Search for the cell housing the specified text and yield its (X, Y) center coordinate. 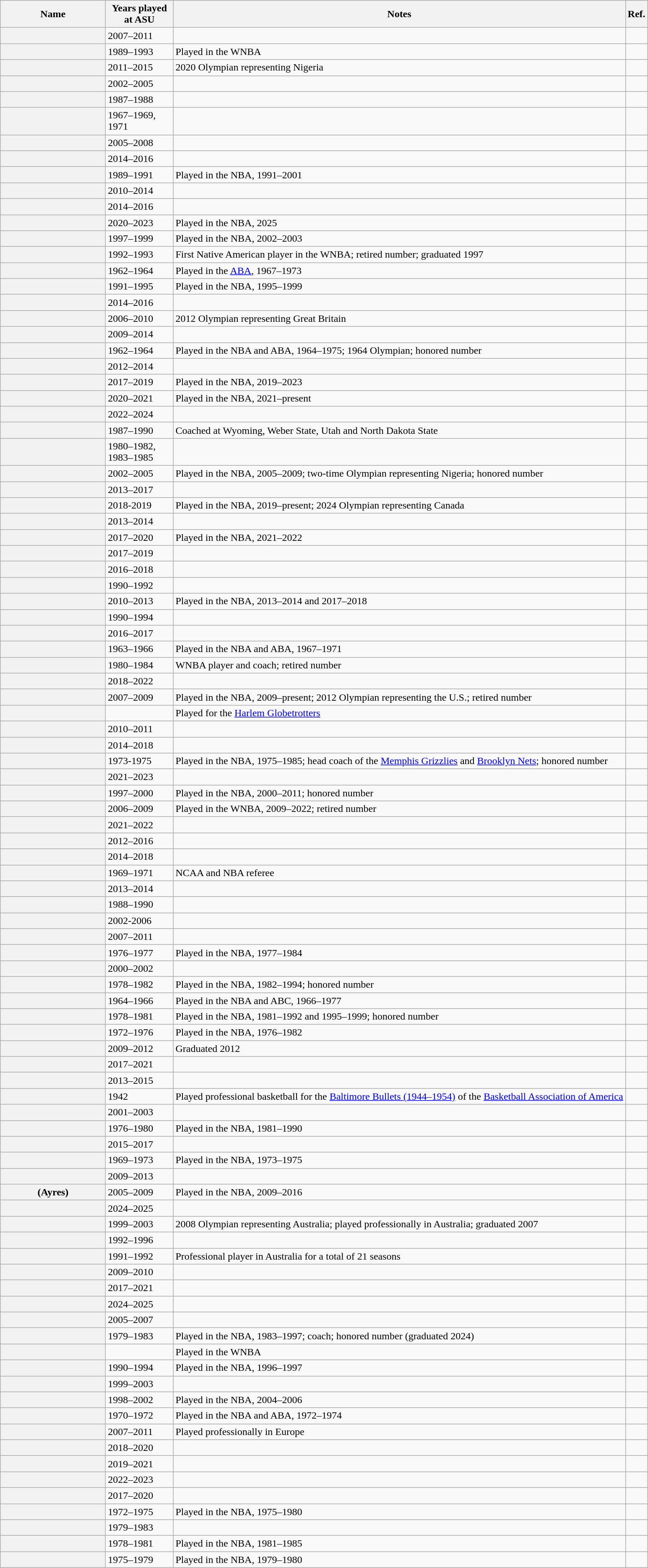
2002-2006 (139, 921)
Played in the NBA, 1981–1990 (399, 1128)
WNBA player and coach; retired number (399, 665)
Played in the NBA and ABA, 1972–1974 (399, 1416)
2009–2010 (139, 1272)
Played in the NBA, 1976–1982 (399, 1033)
First Native American player in the WNBA; retired number; graduated 1997 (399, 255)
Played in the NBA, 1975–1985; head coach of the Memphis Grizzlies and Brooklyn Nets; honored number (399, 761)
1997–1999 (139, 239)
1972–1976 (139, 1033)
2020–2021 (139, 398)
1964–1966 (139, 1001)
Name (53, 14)
Played in the WNBA, 2009–2022; retired number (399, 809)
2016–2017 (139, 633)
Years played at ASU (139, 14)
2008 Olympian representing Australia; played professionally in Australia; graduated 2007 (399, 1224)
2009–2014 (139, 334)
Played in the NBA, 2021–2022 (399, 537)
Ref. (637, 14)
1976–1977 (139, 952)
2005–2008 (139, 143)
Played in the NBA, 2009–present; 2012 Olympian representing the U.S.; retired number (399, 697)
Played in the NBA, 2019–2023 (399, 382)
Played in the NBA, 1996–1997 (399, 1368)
2010–2011 (139, 729)
2006–2010 (139, 318)
2020–2023 (139, 223)
1967–1969, 1971 (139, 121)
2021–2023 (139, 777)
Played in the NBA, 1979–1980 (399, 1560)
2022–2023 (139, 1479)
1972–1975 (139, 1512)
Played in the NBA, 2025 (399, 223)
Played professional basketball for the Baltimore Bullets (1944–1954) of the Basketball Association of America (399, 1096)
Played in the NBA, 1995–1999 (399, 287)
Played in the NBA, 2004–2006 (399, 1400)
Played in the ABA, 1967–1973 (399, 271)
Coached at Wyoming, Weber State, Utah and North Dakota State (399, 430)
Played in the NBA, 1982–1994; honored number (399, 984)
1963–1966 (139, 649)
Played in the NBA, 1983–1997; coach; honored number (graduated 2024) (399, 1336)
Played for the Harlem Globetrotters (399, 713)
1998–2002 (139, 1400)
2010–2013 (139, 601)
1987–1990 (139, 430)
Played in the NBA, 2000–2011; honored number (399, 793)
Played in the NBA, 1981–1985 (399, 1544)
Played in the NBA and ABC, 1966–1977 (399, 1001)
2013–2017 (139, 490)
1992–1993 (139, 255)
2018–2020 (139, 1448)
Graduated 2012 (399, 1049)
Played in the NBA, 2021–present (399, 398)
2015–2017 (139, 1144)
Professional player in Australia for a total of 21 seasons (399, 1256)
2000–2002 (139, 968)
1976–1980 (139, 1128)
2007–2009 (139, 697)
2012–2014 (139, 366)
1970–1972 (139, 1416)
Played in the NBA, 1977–1984 (399, 952)
1975–1979 (139, 1560)
1973-1975 (139, 761)
Played in the NBA and ABA, 1967–1971 (399, 649)
1991–1992 (139, 1256)
1980–1982, 1983–1985 (139, 451)
1989–1993 (139, 52)
Played in the NBA, 2009–2016 (399, 1192)
2012–2016 (139, 841)
1980–1984 (139, 665)
Played in the NBA and ABA, 1964–1975; 1964 Olympian; honored number (399, 350)
2019–2021 (139, 1464)
2010–2014 (139, 190)
2013–2015 (139, 1080)
2011–2015 (139, 68)
2018–2022 (139, 681)
1978–1982 (139, 984)
Played in the NBA, 1981–1992 and 1995–1999; honored number (399, 1017)
Played in the NBA, 1991–2001 (399, 175)
Played in the NBA, 2002–2003 (399, 239)
2020 Olympian representing Nigeria (399, 68)
1997–2000 (139, 793)
Played in the NBA, 2013–2014 and 2017–2018 (399, 601)
1989–1991 (139, 175)
2009–2012 (139, 1049)
2018-2019 (139, 506)
Played in the NBA, 1975–1980 (399, 1512)
2021–2022 (139, 825)
2009–2013 (139, 1176)
Notes (399, 14)
Played professionally in Europe (399, 1432)
2005–2007 (139, 1320)
2022–2024 (139, 414)
(Ayres) (53, 1192)
NCAA and NBA referee (399, 873)
2012 Olympian representing Great Britain (399, 318)
2001–2003 (139, 1112)
1992–1996 (139, 1240)
Played in the NBA, 1973–1975 (399, 1160)
1969–1971 (139, 873)
1942 (139, 1096)
1988–1990 (139, 905)
1990–1992 (139, 585)
Played in the NBA, 2019–present; 2024 Olympian representing Canada (399, 506)
Played in the NBA, 2005–2009; two-time Olympian representing Nigeria; honored number (399, 473)
1991–1995 (139, 287)
2005–2009 (139, 1192)
2016–2018 (139, 569)
2006–2009 (139, 809)
1969–1973 (139, 1160)
1987–1988 (139, 99)
